Output the (x, y) coordinate of the center of the cell containing the given text.  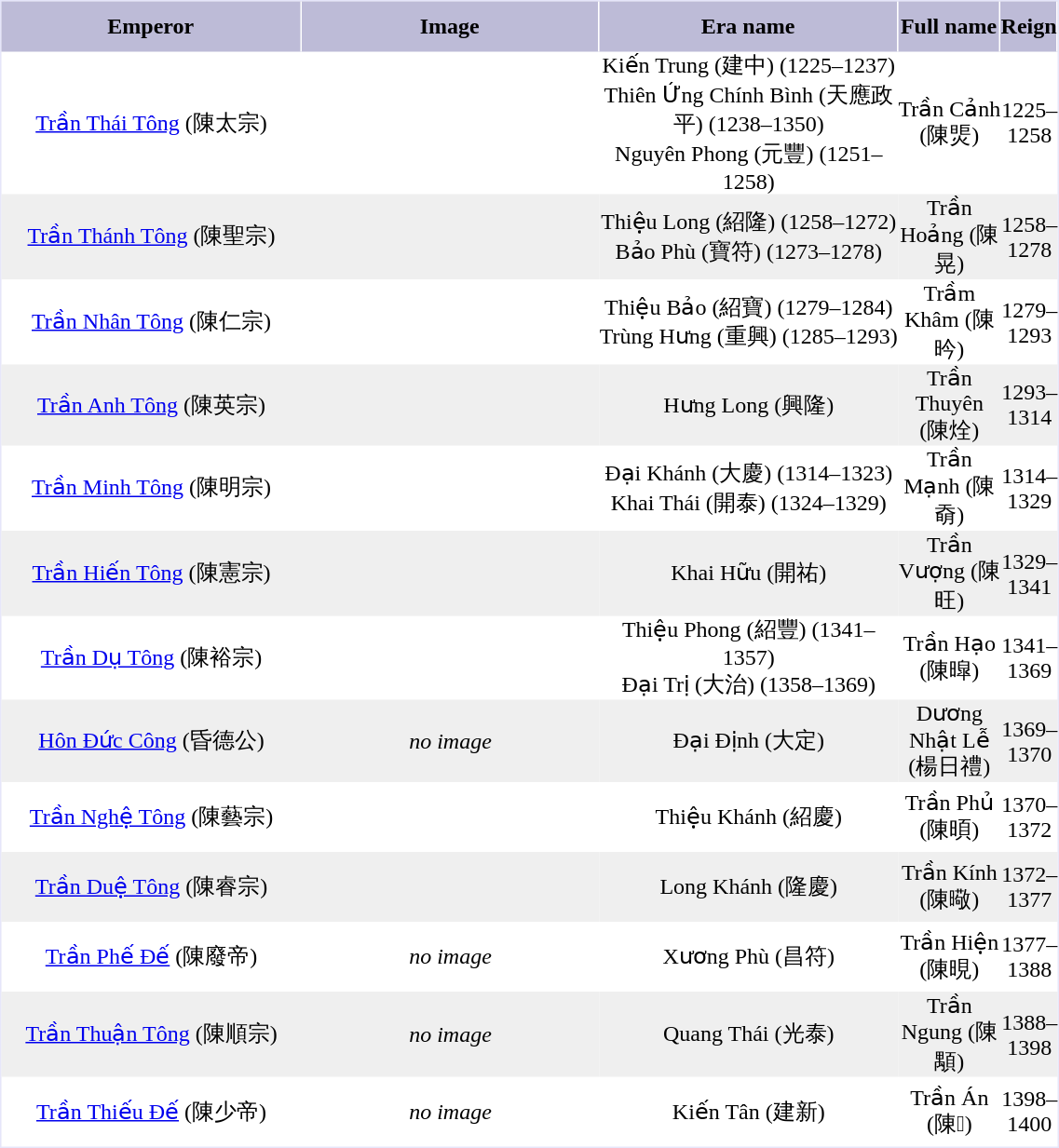
Trần Thuyên (陳烇) (949, 406)
1225–1258 (1030, 123)
Kiến Tân (建新) (749, 1112)
Trần Phế Đế (陳廢帝) (152, 957)
1279–1293 (1030, 322)
Kiến Trung (建中) (1225–1237) Thiên Ứng Chính Bình (天應政平) (1238–1350) Nguyên Phong (元豐) (1251–1258) (749, 123)
Quang Thái (光泰) (749, 1034)
Trần Nhân Tông (陳仁宗) (152, 322)
Trần Án (陳𭴣) (949, 1112)
Khai Hữu (開祐) (749, 574)
Trần Nghệ Tông (陳藝宗) (152, 817)
Trầm Khâm (陳昑) (949, 322)
1372–1377 (1030, 886)
1370–1372 (1030, 817)
Đại Định (大定) (749, 741)
Hưng Long (興隆) (749, 406)
1388–1398 (1030, 1034)
Trần Thái Tông (陳太宗) (152, 123)
Trần Hạo (陳暭) (949, 658)
Trần Hoảng (陳晃) (949, 236)
Long Khánh (隆慶) (749, 886)
1341–1369 (1030, 658)
Reign (1030, 27)
1377–1388 (1030, 957)
Trần Hiện (陳晛) (949, 957)
Trần Phủ (陳暊) (949, 817)
Thiệu Bảo (紹寶) (1279–1284) Trùng Hưng (重興) (1285–1293) (749, 322)
Trần Cảnh (陳煚) (949, 123)
Trần Kính (陳曔) (949, 886)
Trần Thánh Tông (陳聖宗) (152, 236)
Trần Hiến Tông (陳憲宗) (152, 574)
Thiệu Khánh (紹慶) (749, 817)
Trần Thuận Tông (陳順宗) (152, 1034)
Trần Dụ Tông (陳裕宗) (152, 658)
Hôn Đức Công (昏德公) (152, 741)
Trần Mạnh (陳奣) (949, 488)
Emperor (152, 27)
1369–1370 (1030, 741)
Dương Nhật Lễ (楊日禮) (949, 741)
Full name (949, 27)
Trần Vượng (陳旺) (949, 574)
1293–1314 (1030, 406)
Image (451, 27)
Trần Ngung (陳顒) (949, 1034)
Thiệu Long (紹隆) (1258–1272) Bảo Phù (寶符) (1273–1278) (749, 236)
Đại Khánh (大慶) (1314–1323) Khai Thái (開泰) (1324–1329) (749, 488)
Era name (749, 27)
Trần Minh Tông (陳明宗) (152, 488)
Trần Thiếu Đế (陳少帝) (152, 1112)
1258–1278 (1030, 236)
1398–1400 (1030, 1112)
Trần Duệ Tông (陳睿宗) (152, 886)
Xương Phù (昌符) (749, 957)
1314–1329 (1030, 488)
Trần Anh Tông (陳英宗) (152, 406)
1329–1341 (1030, 574)
Thiệu Phong (紹豐) (1341–1357) Đại Trị (大治) (1358–1369) (749, 658)
